Determine the (x, y) coordinate at the center of the cell enclosing the given text.  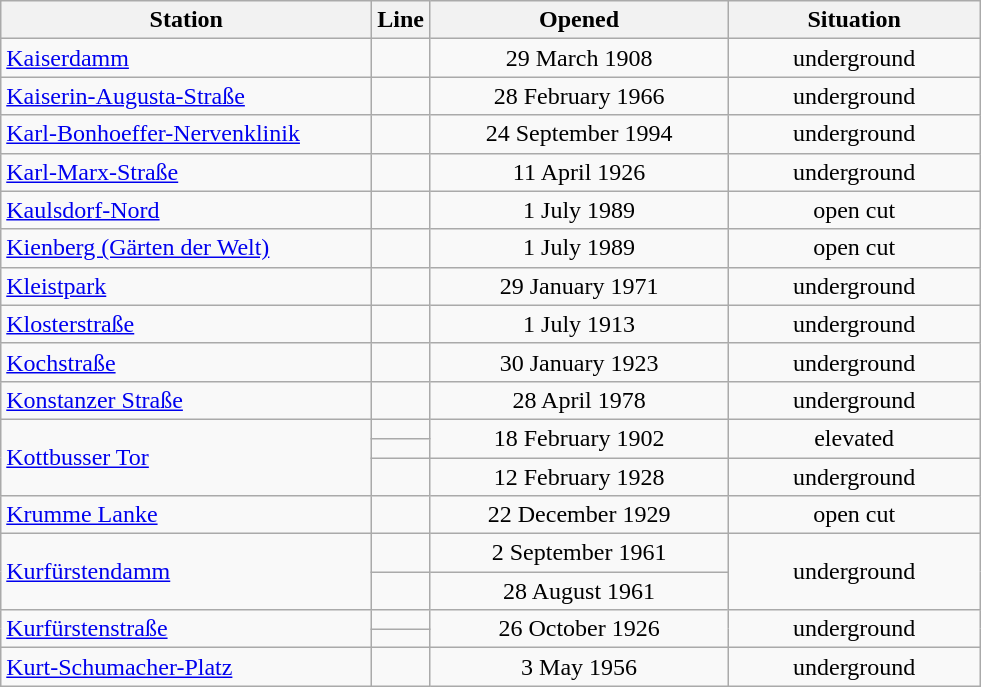
29 January 1971 (580, 286)
Karl-Marx-Straße (186, 172)
26 October 1926 (580, 629)
Kaulsdorf-Nord (186, 210)
12 February 1928 (580, 477)
2 September 1961 (580, 553)
1 July 1913 (580, 324)
Konstanzer Straße (186, 400)
Kienberg (Gärten der Welt) (186, 248)
18 February 1902 (580, 438)
Station (186, 20)
Kaiserdamm (186, 58)
Line (401, 20)
Kottbusser Tor (186, 457)
Kurfürstenstraße (186, 629)
elevated (854, 438)
Krumme Lanke (186, 515)
Kaiserin-Augusta-Straße (186, 96)
Karl-Bonhoeffer-Nervenklinik (186, 134)
28 February 1966 (580, 96)
Situation (854, 20)
28 April 1978 (580, 400)
30 January 1923 (580, 362)
Kurt-Schumacher-Platz (186, 667)
Opened (580, 20)
Kleistpark (186, 286)
11 April 1926 (580, 172)
Kurfürstendamm (186, 572)
22 December 1929 (580, 515)
28 August 1961 (580, 591)
29 March 1908 (580, 58)
Klosterstraße (186, 324)
Kochstraße (186, 362)
24 September 1994 (580, 134)
3 May 1956 (580, 667)
